Pinpoint the cell where the given text exists, returning its [X, Y] midpoint coordinate. 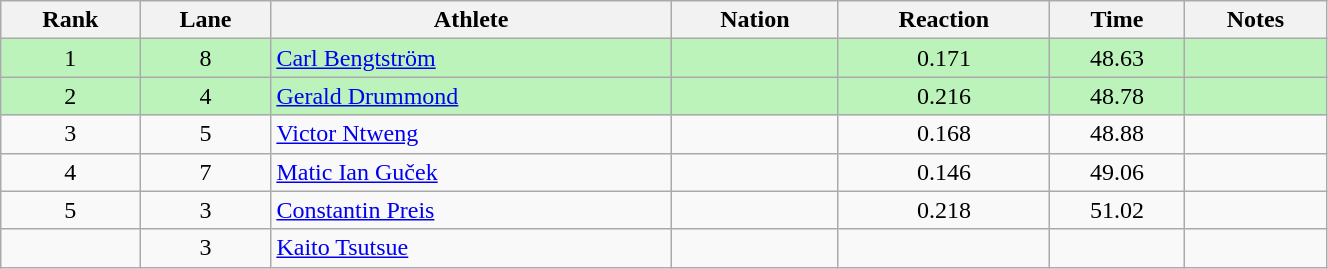
2 [70, 96]
Nation [754, 20]
Reaction [944, 20]
Lane [206, 20]
Rank [70, 20]
1 [70, 58]
0.216 [944, 96]
48.78 [1116, 96]
48.88 [1116, 134]
Athlete [472, 20]
Victor Ntweng [472, 134]
Time [1116, 20]
48.63 [1116, 58]
0.146 [944, 172]
8 [206, 58]
49.06 [1116, 172]
Carl Bengtström [472, 58]
Matic Ian Guček [472, 172]
7 [206, 172]
Kaito Tsutsue [472, 248]
Constantin Preis [472, 210]
0.171 [944, 58]
Gerald Drummond [472, 96]
0.168 [944, 134]
51.02 [1116, 210]
Notes [1255, 20]
0.218 [944, 210]
